Pinpoint the cell where the given text exists, returning its [x, y] midpoint coordinate. 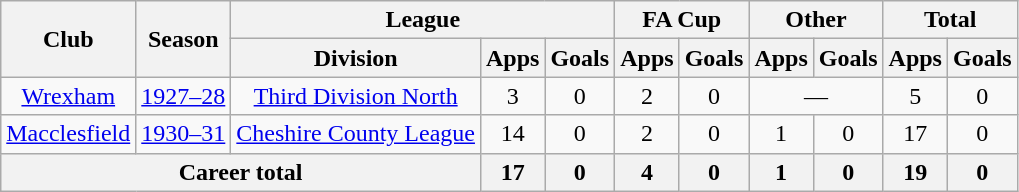
14 [512, 134]
Club [68, 39]
Season [184, 39]
5 [915, 96]
Career total [241, 172]
1930–31 [184, 134]
Total [950, 20]
4 [647, 172]
1927–28 [184, 96]
Third Division North [356, 96]
19 [915, 172]
Wrexham [68, 96]
Macclesfield [68, 134]
Division [356, 58]
Cheshire County League [356, 134]
3 [512, 96]
League [423, 20]
Other [816, 20]
FA Cup [682, 20]
― [816, 96]
